Capture the cell that displays the provided text and extract its [X, Y] central coordinate. 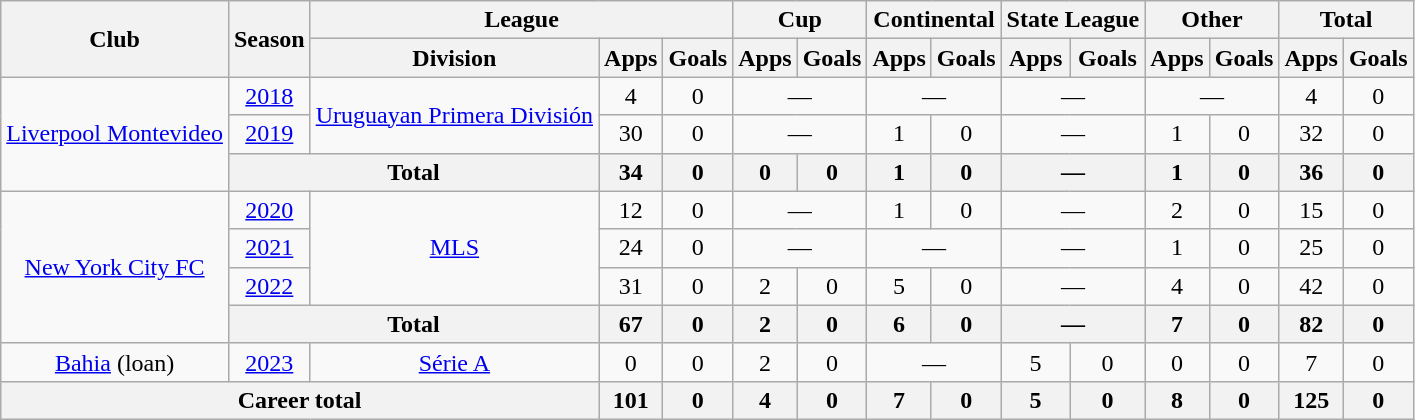
125 [1311, 400]
Continental [934, 20]
2019 [269, 134]
8 [1177, 400]
2018 [269, 96]
36 [1311, 172]
Cup [800, 20]
New York City FC [115, 267]
Division [454, 58]
67 [631, 324]
Other [1212, 20]
34 [631, 172]
Club [115, 39]
25 [1311, 248]
Season [269, 39]
24 [631, 248]
15 [1311, 210]
30 [631, 134]
State League [1073, 20]
82 [1311, 324]
2020 [269, 210]
42 [1311, 286]
2021 [269, 248]
6 [899, 324]
Career total [300, 400]
Uruguayan Primera División [454, 115]
12 [631, 210]
2023 [269, 362]
Bahia (loan) [115, 362]
Liverpool Montevideo [115, 134]
Série A [454, 362]
League [522, 20]
101 [631, 400]
MLS [454, 248]
32 [1311, 134]
31 [631, 286]
2022 [269, 286]
